Locate the cell with the specified text and output its (X, Y) center coordinate. 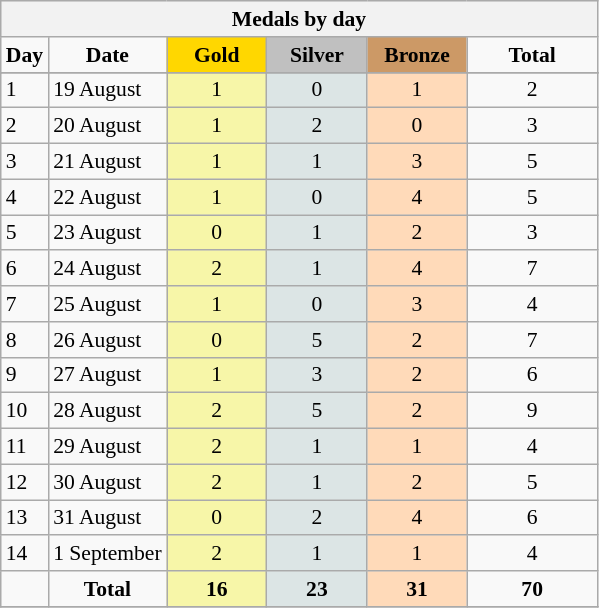
70 (532, 589)
23 August (108, 233)
27 August (108, 375)
22 August (108, 197)
31 August (108, 518)
Gold (217, 55)
21 August (108, 162)
8 (24, 340)
Silver (317, 55)
10 (24, 411)
20 August (108, 126)
Bronze (417, 55)
29 August (108, 447)
1 September (108, 554)
26 August (108, 340)
Date (108, 55)
13 (24, 518)
19 August (108, 90)
23 (317, 589)
11 (24, 447)
25 August (108, 304)
24 August (108, 269)
Day (24, 55)
16 (217, 589)
31 (417, 589)
30 August (108, 482)
12 (24, 482)
14 (24, 554)
28 August (108, 411)
Medals by day (299, 19)
